Determine the (x, y) coordinate at the center of the cell enclosing the given text.  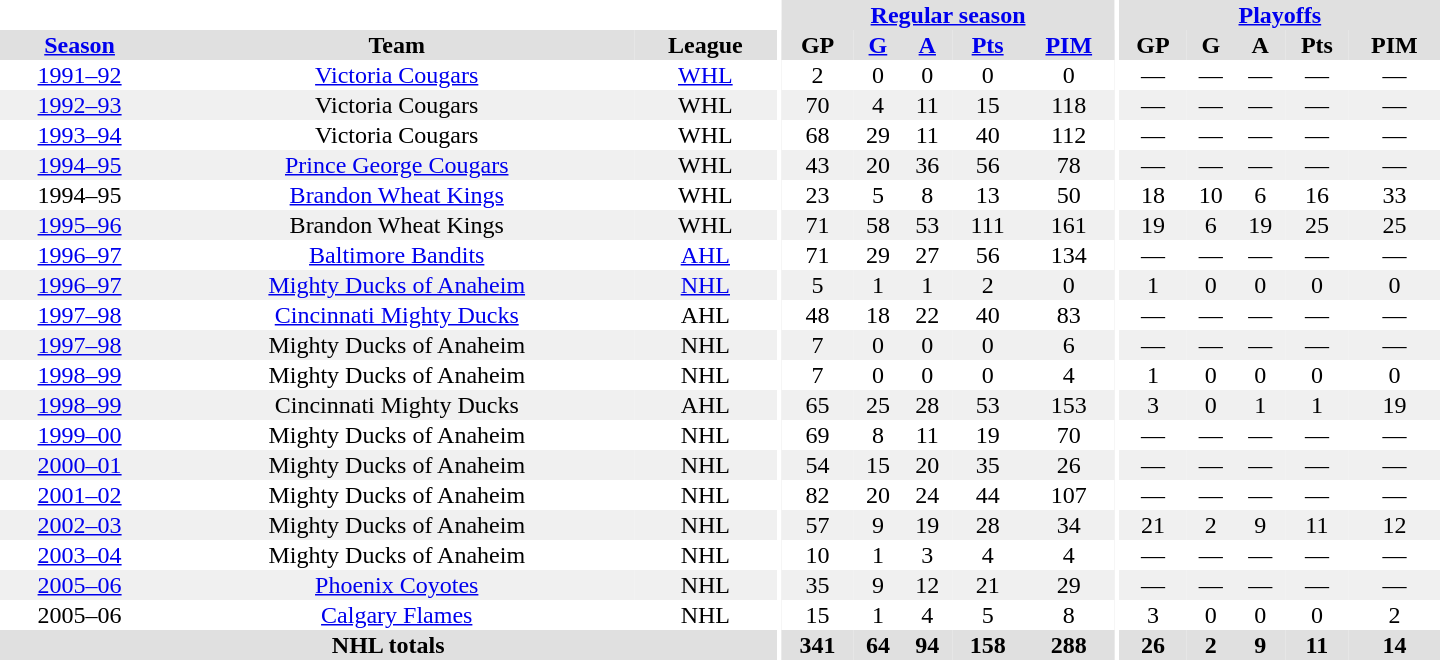
24 (928, 495)
48 (818, 315)
1999–00 (80, 435)
158 (988, 645)
1995–96 (80, 225)
112 (1068, 135)
34 (1068, 525)
78 (1068, 165)
288 (1068, 645)
Season (80, 45)
2003–04 (80, 555)
54 (818, 465)
1991–92 (80, 75)
82 (818, 495)
1992–93 (80, 105)
Phoenix Coyotes (396, 585)
22 (928, 315)
16 (1317, 195)
23 (818, 195)
94 (928, 645)
69 (818, 435)
NHL totals (388, 645)
341 (818, 645)
2002–03 (80, 525)
111 (988, 225)
134 (1068, 255)
36 (928, 165)
65 (818, 405)
107 (1068, 495)
68 (818, 135)
33 (1394, 195)
League (705, 45)
43 (818, 165)
1993–94 (80, 135)
83 (1068, 315)
Team (396, 45)
2001–02 (80, 495)
Baltimore Bandits (396, 255)
Prince George Cougars (396, 165)
14 (1394, 645)
153 (1068, 405)
27 (928, 255)
2000–01 (80, 465)
13 (988, 195)
Playoffs (1280, 15)
161 (1068, 225)
Regular season (948, 15)
118 (1068, 105)
Calgary Flames (396, 615)
50 (1068, 195)
64 (878, 645)
58 (878, 225)
57 (818, 525)
44 (988, 495)
